Pinpoint the cell where the given text exists, returning its (X, Y) midpoint coordinate. 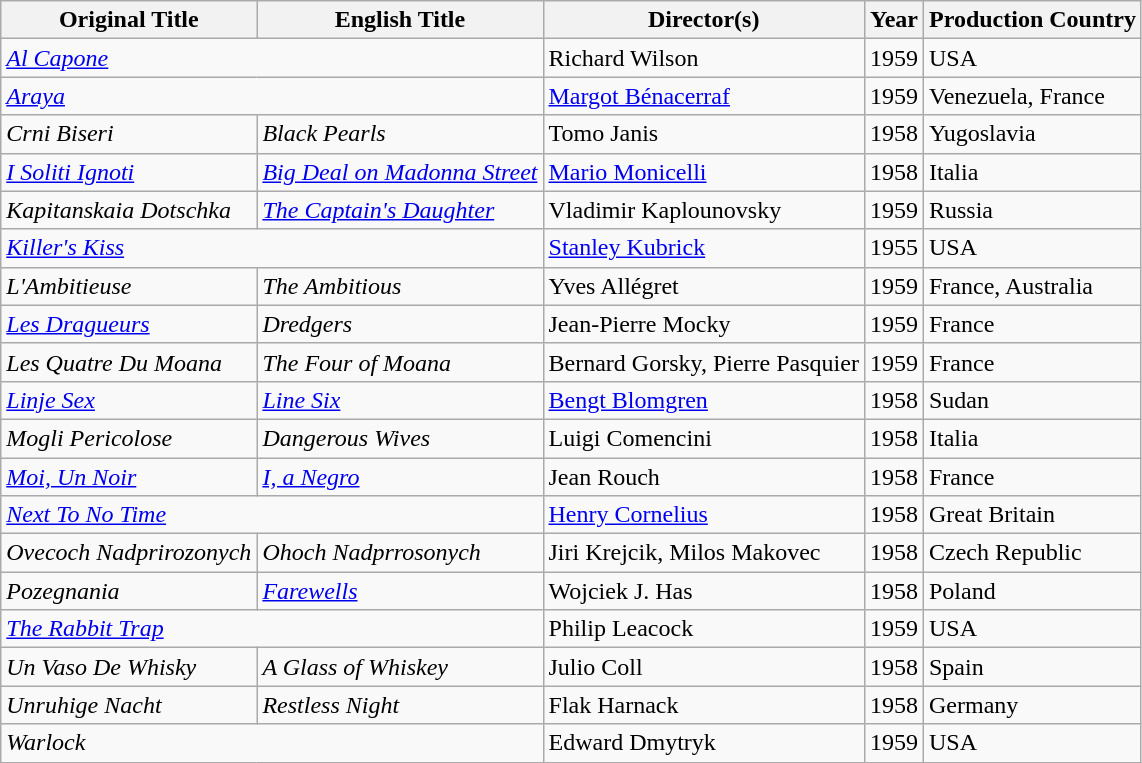
The Ambitious (400, 286)
Vladimir Kaplounovsky (704, 210)
Les Dragueurs (129, 324)
L'Ambitieuse (129, 286)
1955 (894, 248)
Great Britain (1032, 515)
Jean Rouch (704, 477)
Flak Harnack (704, 705)
Ohoch Nadprrosonych (400, 553)
Sudan (1032, 400)
I Soliti Ignoti (129, 172)
Mogli Pericolose (129, 438)
Next To No Time (272, 515)
The Rabbit Trap (272, 629)
Restless Night (400, 705)
Pozegnania (129, 591)
Spain (1032, 667)
Margot Bénacerraf (704, 96)
Un Vaso De Whisky (129, 667)
The Captain's Daughter (400, 210)
Mario Monicelli (704, 172)
Araya (272, 96)
Les Quatre Du Moana (129, 362)
Henry Cornelius (704, 515)
Moi, Un Noir (129, 477)
Year (894, 20)
I, a Negro (400, 477)
Poland (1032, 591)
Dredgers (400, 324)
Venezuela, France (1032, 96)
France, Australia (1032, 286)
Original Title (129, 20)
Yves Allégret (704, 286)
Black Pearls (400, 134)
Kapitanskaia Dotschka (129, 210)
Al Capone (272, 58)
Bernard Gorsky, Pierre Pasquier (704, 362)
Director(s) (704, 20)
Bengt Blomgren (704, 400)
Linje Sex (129, 400)
Wojciek J. Has (704, 591)
Production Country (1032, 20)
Yugoslavia (1032, 134)
Luigi Comencini (704, 438)
Russia (1032, 210)
Killer's Kiss (272, 248)
Dangerous Wives (400, 438)
Richard Wilson (704, 58)
Unruhige Nacht (129, 705)
Big Deal on Madonna Street (400, 172)
Julio Coll (704, 667)
The Four of Moana (400, 362)
Czech Republic (1032, 553)
Stanley Kubrick (704, 248)
English Title (400, 20)
Line Six (400, 400)
Germany (1032, 705)
Jiri Krejcik, Milos Makovec (704, 553)
Warlock (272, 743)
Tomo Janis (704, 134)
Philip Leacock (704, 629)
Farewells (400, 591)
Crni Biseri (129, 134)
A Glass of Whiskey (400, 667)
Edward Dmytryk (704, 743)
Ovecoch Nadprirozonych (129, 553)
Jean-Pierre Mocky (704, 324)
